Extract the (x, y) coordinate from the center of the cell holding the provided text.  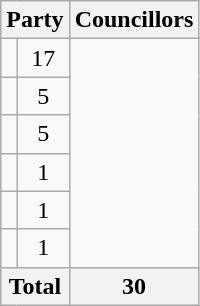
17 (43, 58)
Party (35, 20)
Total (35, 286)
30 (134, 286)
Councillors (134, 20)
